Scan for the cell matching the given text and deliver its (X, Y) coordinate at center. 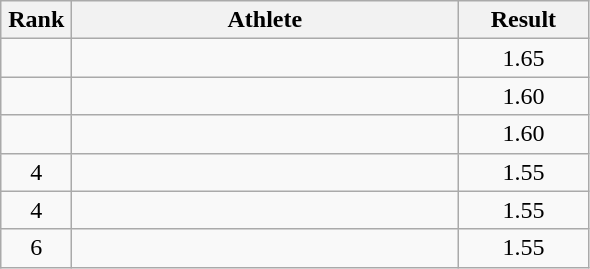
1.65 (524, 58)
Rank (36, 20)
Result (524, 20)
6 (36, 248)
Athlete (265, 20)
